Detect which cell encompasses the target text, then output its [x, y] center coordinate. 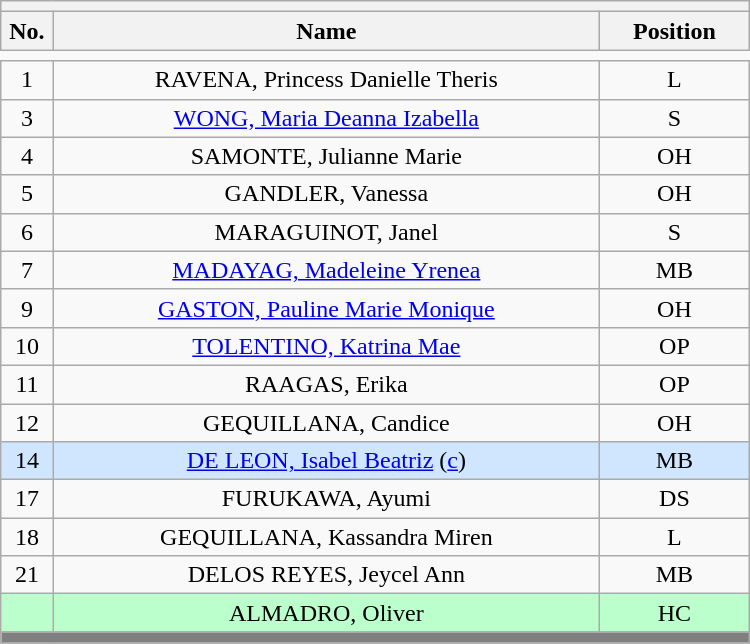
GEQUILLANA, Candice [326, 423]
Name [326, 31]
DS [675, 499]
17 [27, 499]
RAVENA, Princess Danielle Theris [326, 80]
TOLENTINO, Katrina Mae [326, 346]
WONG, Maria Deanna Izabella [326, 118]
MARAGUINOT, Janel [326, 232]
SAMONTE, Julianne Marie [326, 156]
14 [27, 461]
12 [27, 423]
10 [27, 346]
1 [27, 80]
RAAGAS, Erika [326, 384]
Position [675, 31]
7 [27, 270]
4 [27, 156]
FURUKAWA, Ayumi [326, 499]
5 [27, 194]
GASTON, Pauline Marie Monique [326, 308]
GANDLER, Vanessa [326, 194]
No. [27, 31]
HC [675, 613]
6 [27, 232]
GEQUILLANA, Kassandra Miren [326, 537]
11 [27, 384]
ALMADRO, Oliver [326, 613]
DE LEON, Isabel Beatriz (c) [326, 461]
21 [27, 575]
3 [27, 118]
18 [27, 537]
DELOS REYES, Jeycel Ann [326, 575]
MADAYAG, Madeleine Yrenea [326, 270]
9 [27, 308]
